Detect which cell encompasses the target text, then output its (x, y) center coordinate. 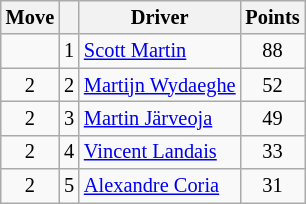
88 (272, 51)
31 (272, 186)
Move (30, 17)
33 (272, 152)
Points (272, 17)
Driver (160, 17)
Alexandre Coria (160, 186)
Scott Martin (160, 51)
3 (69, 118)
1 (69, 51)
49 (272, 118)
4 (69, 152)
52 (272, 85)
Vincent Landais (160, 152)
Martijn Wydaeghe (160, 85)
Martin Järveoja (160, 118)
5 (69, 186)
